Provide the (X, Y) coordinate of the cell's center where the given text is located.  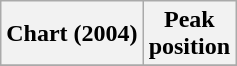
Peakposition (189, 34)
Chart (2004) (72, 34)
